Return [x, y] of the center of cell containing provided text 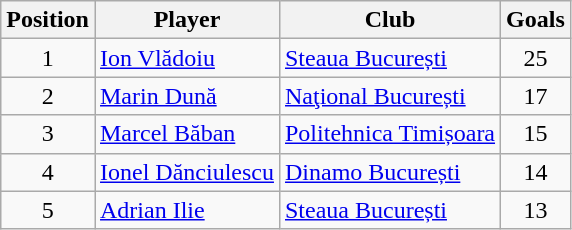
13 [536, 210]
5 [48, 210]
Ionel Dănciulescu [186, 172]
15 [536, 134]
17 [536, 96]
Adrian Ilie [186, 210]
1 [48, 58]
Marin Dună [186, 96]
Dinamo București [390, 172]
Goals [536, 20]
3 [48, 134]
Player [186, 20]
2 [48, 96]
14 [536, 172]
25 [536, 58]
4 [48, 172]
Club [390, 20]
Position [48, 20]
Ion Vlădoiu [186, 58]
Marcel Băban [186, 134]
Naţional București [390, 96]
Politehnica Timișoara [390, 134]
